Extract the (x, y) coordinate from the center of the cell holding the provided text.  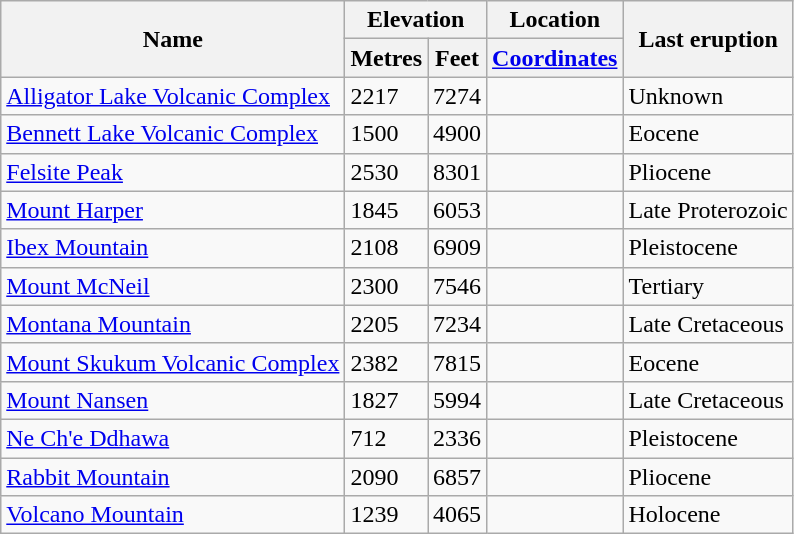
Holocene (708, 515)
2530 (386, 172)
2205 (386, 324)
2336 (458, 438)
Last eruption (708, 39)
Ne Ch'e Ddhawa (173, 438)
Montana Mountain (173, 324)
7546 (458, 286)
Volcano Mountain (173, 515)
Mount McNeil (173, 286)
Coordinates (555, 58)
2382 (386, 362)
Felsite Peak (173, 172)
Bennett Lake Volcanic Complex (173, 134)
5994 (458, 400)
Tertiary (708, 286)
Elevation (416, 20)
Name (173, 39)
Rabbit Mountain (173, 477)
2108 (386, 248)
2090 (386, 477)
Late Proterozoic (708, 210)
1827 (386, 400)
Unknown (708, 96)
2300 (386, 286)
8301 (458, 172)
6909 (458, 248)
1239 (386, 515)
Mount Harper (173, 210)
712 (386, 438)
1500 (386, 134)
6053 (458, 210)
4065 (458, 515)
2217 (386, 96)
6857 (458, 477)
Mount Nansen (173, 400)
7274 (458, 96)
Metres (386, 58)
Location (555, 20)
Feet (458, 58)
7234 (458, 324)
Alligator Lake Volcanic Complex (173, 96)
7815 (458, 362)
Ibex Mountain (173, 248)
1845 (386, 210)
Mount Skukum Volcanic Complex (173, 362)
4900 (458, 134)
